Return the [X, Y] coordinate for the center point of the cell that contains the specified text.  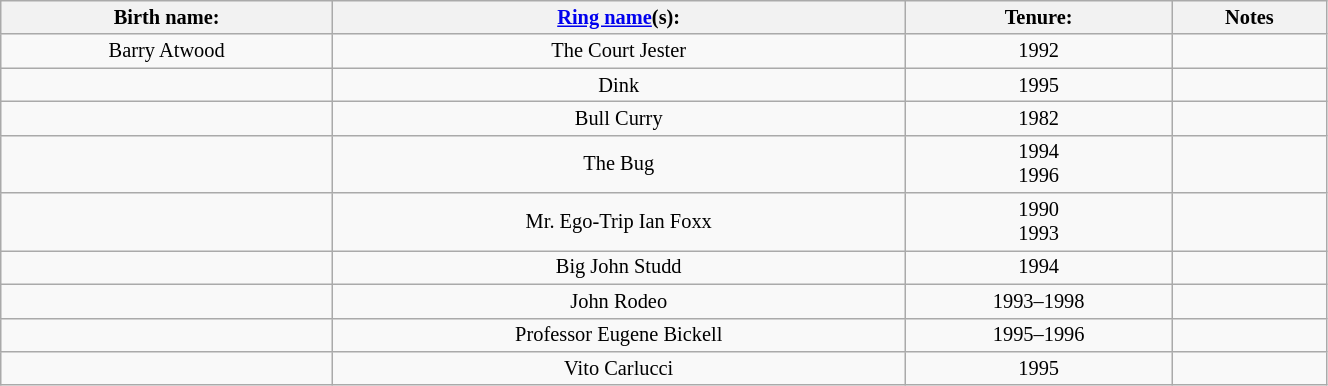
Bull Curry [619, 118]
1994 [1039, 267]
Big John Studd [619, 267]
Professor Eugene Bickell [619, 335]
Dink [619, 85]
1992 [1039, 51]
Tenure: [1039, 17]
Barry Atwood [167, 51]
Mr. Ego-Trip Ian Foxx [619, 222]
Notes [1249, 17]
1995–1996 [1039, 335]
The Court Jester [619, 51]
Vito Carlucci [619, 368]
Birth name: [167, 17]
John Rodeo [619, 301]
Ring name(s): [619, 17]
19901993 [1039, 222]
1993–1998 [1039, 301]
19941996 [1039, 164]
1982 [1039, 118]
The Bug [619, 164]
